Return the [X, Y] coordinate for the center point of the cell that contains the specified text.  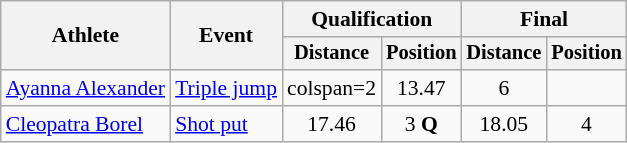
6 [504, 88]
Shot put [226, 124]
Final [544, 19]
Qualification [372, 19]
4 [586, 124]
13.47 [421, 88]
3 Q [421, 124]
colspan=2 [332, 88]
Triple jump [226, 88]
Event [226, 36]
18.05 [504, 124]
Athlete [86, 36]
17.46 [332, 124]
Ayanna Alexander [86, 88]
Cleopatra Borel [86, 124]
